For the text-containing cell, return its midpoint in [x, y] coordinate format. 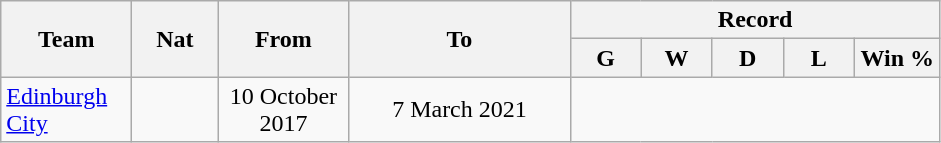
D [748, 58]
7 March 2021 [460, 110]
Team [66, 39]
10 October 2017 [284, 110]
G [606, 58]
Win % [897, 58]
Nat [175, 39]
L [818, 58]
To [460, 39]
Record [755, 20]
Edinburgh City [66, 110]
W [676, 58]
From [284, 39]
